Pinpoint the cell where the given text exists, returning its (x, y) midpoint coordinate. 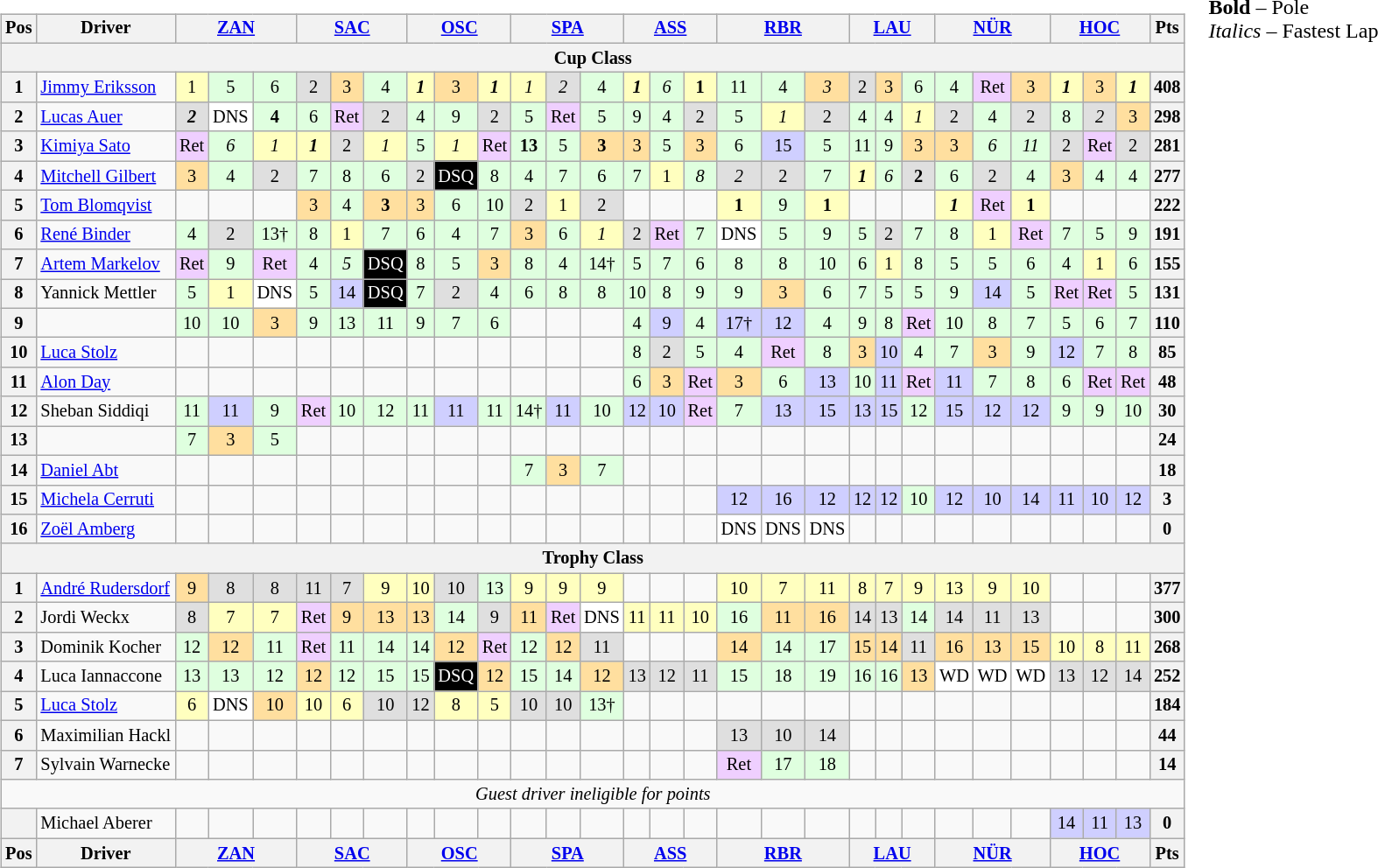
Tom Blomqvist (105, 206)
110 (1167, 323)
Cup Class (593, 58)
Lucas Auer (105, 117)
Guest driver ineligible for points (593, 794)
Daniel Abt (105, 470)
Dominik Kocher (105, 647)
19 (827, 676)
24 (1167, 441)
17† (739, 323)
191 (1167, 234)
298 (1167, 117)
44 (1167, 735)
André Rudersdorf (105, 588)
Maximilian Hackl (105, 735)
Artem Markelov (105, 264)
Mitchell Gilbert (105, 176)
Jordi Weckx (105, 618)
131 (1167, 294)
184 (1167, 706)
René Binder (105, 234)
Alon Day (105, 382)
30 (1167, 411)
277 (1167, 176)
268 (1167, 647)
Michael Aberer (105, 823)
Jimmy Eriksson (105, 87)
222 (1167, 206)
252 (1167, 676)
Sheban Siddiqi (105, 411)
Luca Iannaccone (105, 676)
281 (1167, 146)
Trophy Class (593, 558)
155 (1167, 264)
Michela Cerruti (105, 500)
408 (1167, 87)
Kimiya Sato (105, 146)
Sylvain Warnecke (105, 765)
Zoël Amberg (105, 529)
377 (1167, 588)
Yannick Mettler (105, 294)
48 (1167, 382)
85 (1167, 353)
300 (1167, 618)
